Scan for the cell matching the given text and deliver its [x, y] coordinate at center. 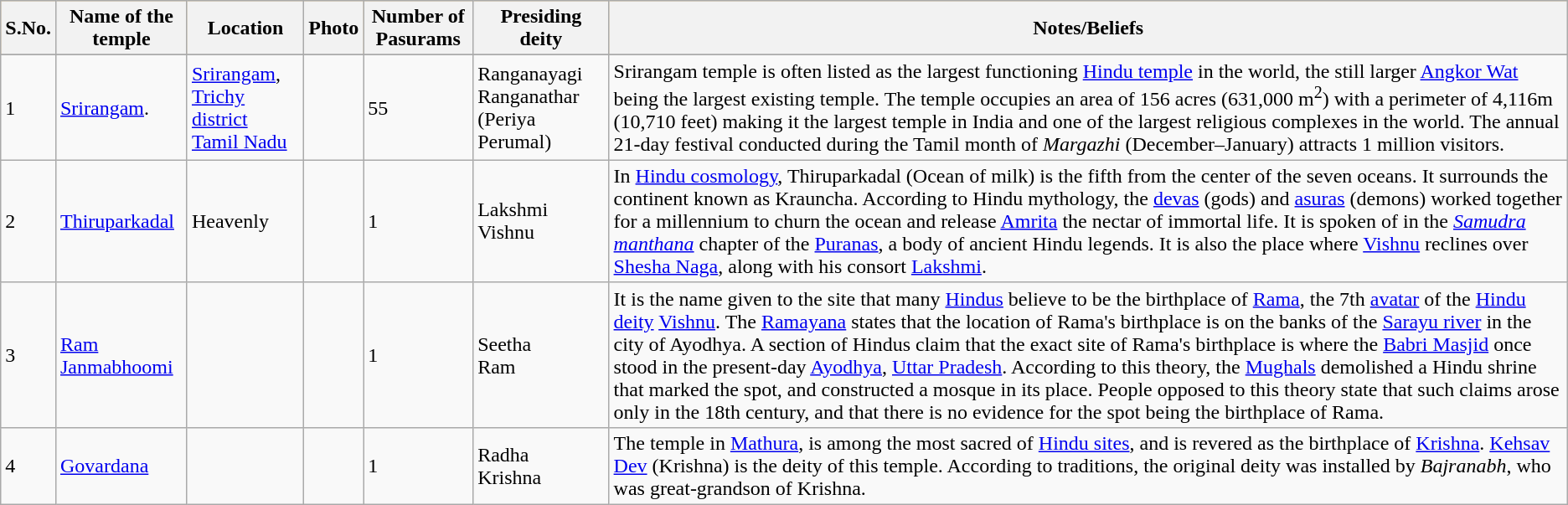
4 [28, 466]
Thiruparkadal [121, 221]
Srirangam, Trichy districtTamil Nadu [245, 108]
Govardana [121, 466]
Name of the temple [121, 28]
Location [245, 28]
3 [28, 355]
RadhaKrishna [541, 466]
Ranganayagi Ranganathar (Periya Perumal) [541, 108]
55 [419, 108]
S.No. [28, 28]
Heavenly [245, 221]
Srirangam. [121, 108]
SeethaRam [541, 355]
Notes/Beliefs [1088, 28]
LakshmiVishnu [541, 221]
2 [28, 221]
Presiding deity [541, 28]
Ram Janmabhoomi [121, 355]
Number of Pasurams [419, 28]
Photo [333, 28]
